Return the [X, Y] coordinate for the center point of the cell that contains the specified text.  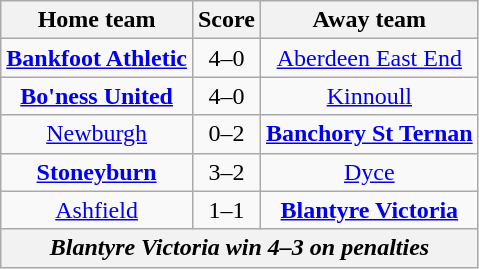
Newburgh [97, 134]
Score [226, 20]
Banchory St Ternan [369, 134]
3–2 [226, 172]
Blantyre Victoria win 4–3 on penalties [240, 248]
1–1 [226, 210]
0–2 [226, 134]
Bankfoot Athletic [97, 58]
Stoneyburn [97, 172]
Dyce [369, 172]
Bo'ness United [97, 96]
Away team [369, 20]
Ashfield [97, 210]
Kinnoull [369, 96]
Blantyre Victoria [369, 210]
Aberdeen East End [369, 58]
Home team [97, 20]
